Detect which cell encompasses the target text, then output its (X, Y) center coordinate. 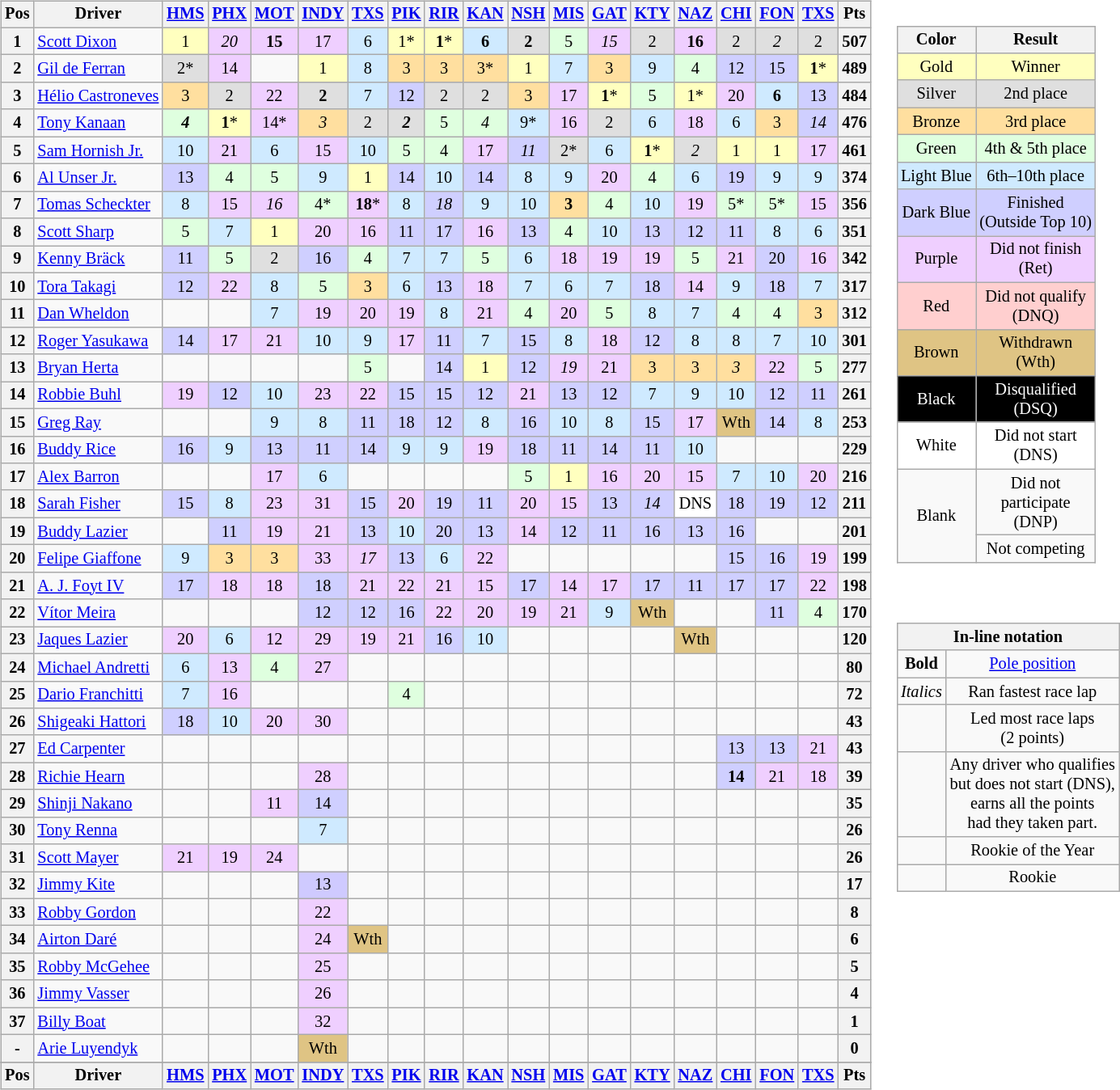
Silver (936, 94)
Michael Andretti (98, 667)
Scott Dixon (98, 41)
Felipe Giaffone (98, 559)
Tony Kanaan (98, 123)
Roger Yasukawa (98, 341)
Robbie Buhl (98, 395)
6th–10th place (1035, 175)
351 (854, 232)
Black (936, 399)
Not competing (1035, 549)
80 (854, 667)
Result (1035, 40)
507 (854, 41)
199 (854, 559)
Jimmy Kite (98, 885)
461 (854, 150)
476 (854, 123)
Buddy Lazier (98, 531)
Bryan Herta (98, 368)
211 (854, 504)
Winner (1035, 67)
Tora Takagi (98, 286)
261 (854, 395)
18* (367, 205)
39 (854, 776)
Sam Hornish Jr. (98, 150)
301 (854, 341)
Did not finish(Ret) (1035, 260)
Withdrawn(Wth) (1035, 353)
4* (323, 205)
72 (854, 695)
229 (854, 450)
Robby McGehee (98, 967)
White (936, 446)
Ran fastest race lap (1033, 691)
DNS (695, 504)
Pole position (1033, 664)
253 (854, 422)
Finished(Outside Top 10) (1035, 213)
Light Blue (936, 175)
Jaques Lazier (98, 640)
14* (274, 123)
Kenny Bräck (98, 260)
Arie Luyendyk (98, 1049)
Scott Mayer (98, 858)
Disqualified(DSQ) (1035, 399)
3rd place (1035, 121)
342 (854, 260)
Red (936, 306)
Italics (922, 691)
Airton Daré (98, 940)
374 (854, 178)
Sarah Fisher (98, 504)
120 (854, 640)
Alex Barron (98, 477)
Led most race laps(2 points) (1033, 729)
Scott Sharp (98, 232)
356 (854, 205)
312 (854, 314)
Rookie of the Year (1033, 851)
Green (936, 149)
201 (854, 531)
317 (854, 286)
2nd place (1035, 94)
Tomas Scheckter (98, 205)
Hélio Castroneves (98, 96)
Any driver who qualifiesbut does not start (DNS),earns all the pointshad they taken part. (1033, 794)
Color (936, 40)
170 (854, 613)
Purple (936, 260)
Brown (936, 353)
Gold (936, 67)
Bronze (936, 121)
Did not qualify(DNQ) (1035, 306)
277 (854, 368)
Ed Carpenter (98, 749)
Robby Gordon (98, 912)
Billy Boat (98, 1021)
37 (17, 1021)
Vítor Meira (98, 613)
Did notparticipate(DNP) (1035, 502)
Dan Wheldon (98, 314)
- (17, 1049)
9* (529, 123)
34 (17, 940)
36 (17, 994)
Gil de Ferran (98, 69)
Blank (936, 516)
Al Unser Jr. (98, 178)
Shigeaki Hattori (98, 722)
Jimmy Vasser (98, 994)
Tony Renna (98, 830)
4th & 5th place (1035, 149)
Richie Hearn (98, 776)
3* (485, 69)
216 (854, 477)
0 (854, 1049)
198 (854, 585)
Bold (922, 664)
In-line notation (1008, 637)
A. J. Foyt IV (98, 585)
Dario Franchitti (98, 695)
484 (854, 96)
Buddy Rice (98, 450)
Rookie (1033, 878)
Dark Blue (936, 213)
Shinji Nakano (98, 804)
489 (854, 69)
Did not start(DNS) (1035, 446)
Greg Ray (98, 422)
